Capture the cell that displays the provided text and extract its (x, y) central coordinate. 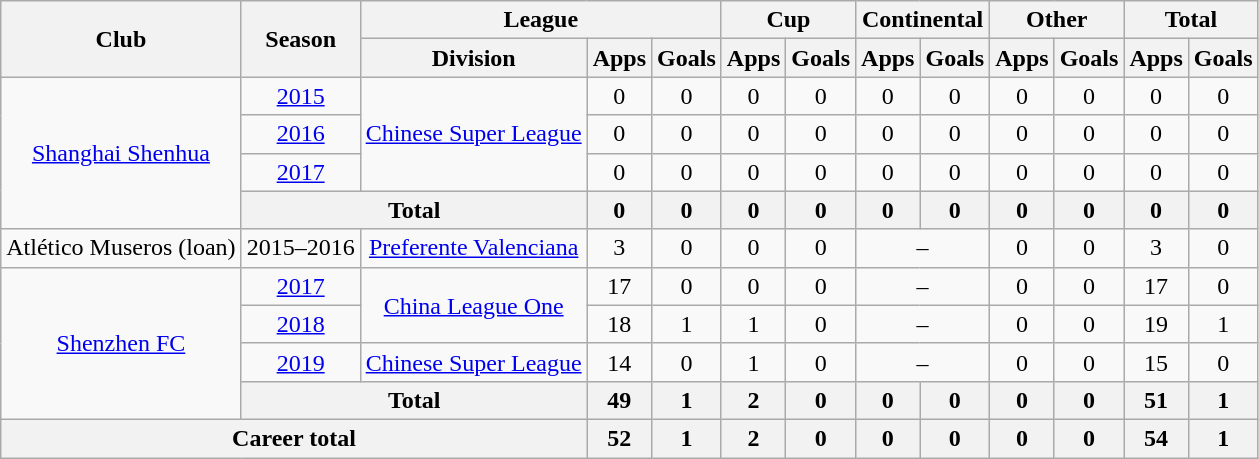
2018 (300, 324)
2015 (300, 96)
19 (1156, 324)
18 (619, 324)
52 (619, 438)
2016 (300, 134)
Cup (788, 20)
Other (1057, 20)
54 (1156, 438)
Atlético Museros (loan) (121, 248)
15 (1156, 362)
51 (1156, 400)
2019 (300, 362)
Preferente Valenciana (474, 248)
Shenzhen FC (121, 343)
Continental (923, 20)
14 (619, 362)
49 (619, 400)
China League One (474, 305)
Division (474, 58)
League (540, 20)
Shanghai Shenhua (121, 153)
Club (121, 39)
2015–2016 (300, 248)
Career total (294, 438)
Season (300, 39)
